From the cell containing the given text, extract its center point as [x, y] coordinate. 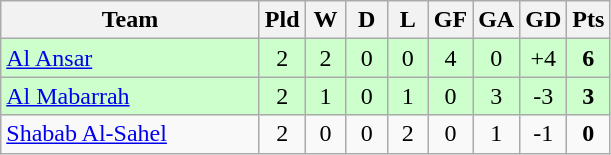
-3 [544, 96]
L [408, 20]
Pld [282, 20]
6 [588, 58]
Shabab Al-Sahel [130, 134]
GF [450, 20]
Pts [588, 20]
GD [544, 20]
+4 [544, 58]
-1 [544, 134]
D [366, 20]
W [326, 20]
Al Mabarrah [130, 96]
GA [496, 20]
Al Ansar [130, 58]
4 [450, 58]
Team [130, 20]
